Capture the cell that displays the provided text and extract its [X, Y] central coordinate. 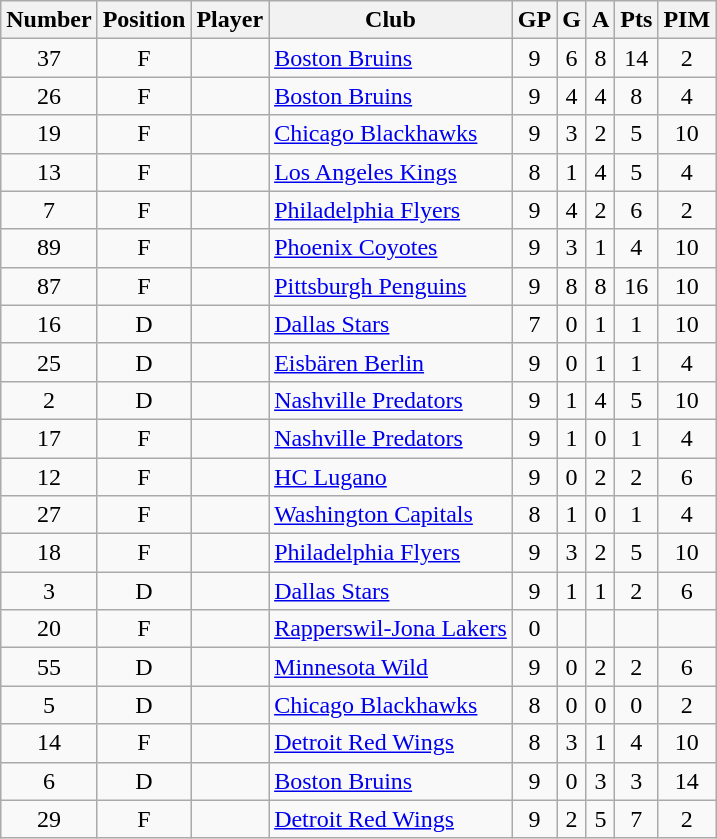
Pittsburgh Penguins [391, 286]
Club [391, 20]
Number [49, 20]
A [600, 20]
55 [49, 667]
19 [49, 134]
26 [49, 96]
Position [144, 20]
GP [534, 20]
87 [49, 286]
Eisbären Berlin [391, 362]
18 [49, 553]
HC Lugano [391, 477]
20 [49, 629]
Washington Capitals [391, 515]
Minnesota Wild [391, 667]
12 [49, 477]
Rapperswil-Jona Lakers [391, 629]
25 [49, 362]
29 [49, 819]
17 [49, 438]
Phoenix Coyotes [391, 248]
PIM [687, 20]
Pts [636, 20]
13 [49, 172]
Los Angeles Kings [391, 172]
37 [49, 58]
27 [49, 515]
G [572, 20]
89 [49, 248]
Player [230, 20]
